Extract the [x, y] coordinate from the center of the cell holding the provided text.  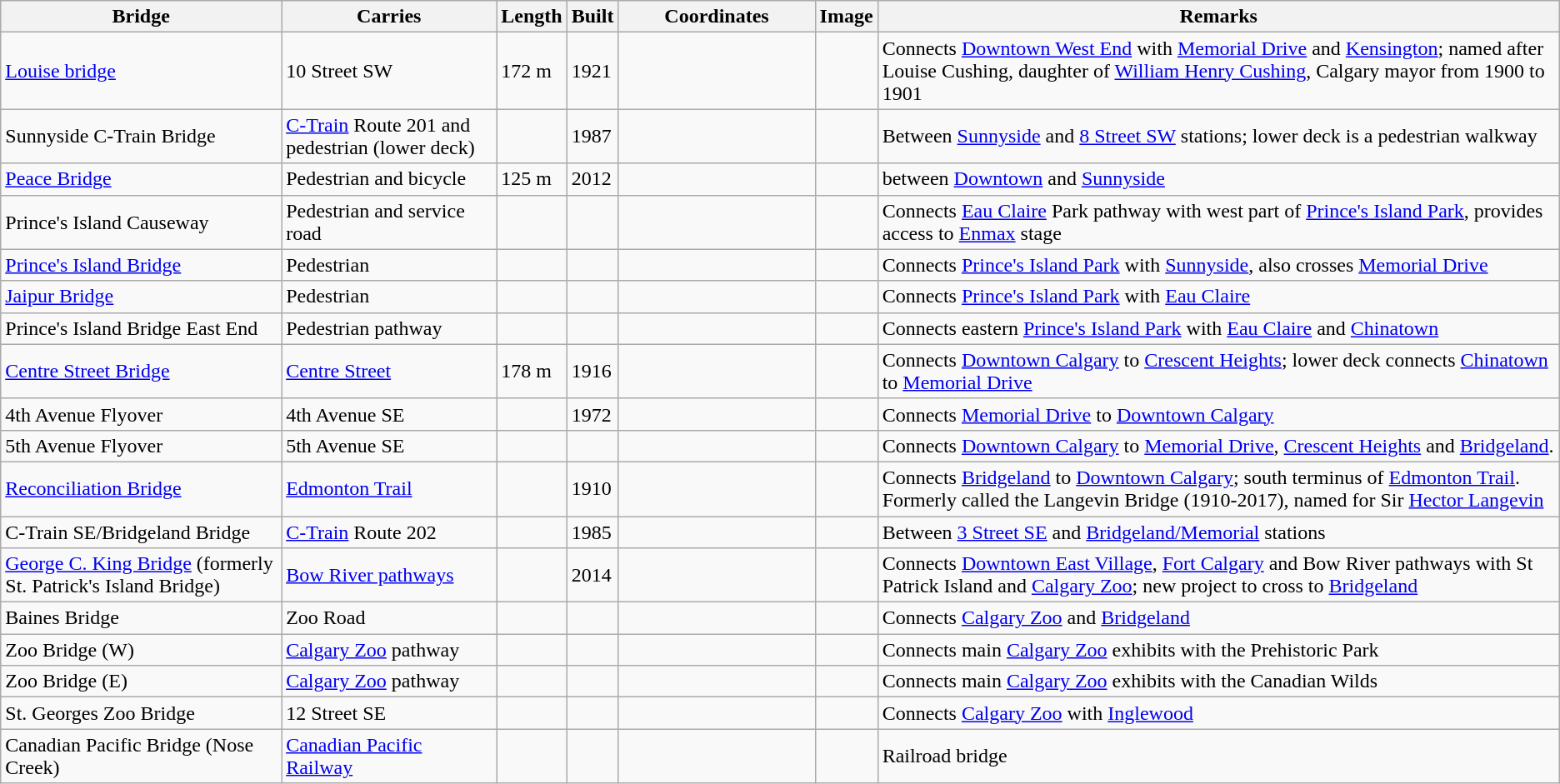
Length [532, 17]
1921 [592, 71]
Canadian Pacific Railway [389, 757]
1985 [592, 532]
Image [847, 17]
Connects Calgary Zoo with Inglewood [1218, 713]
Zoo Bridge (W) [142, 650]
Peace Bridge [142, 179]
Jaipur Bridge [142, 297]
4th Avenue Flyover [142, 414]
C-Train Route 202 [389, 532]
125 m [532, 179]
5th Avenue Flyover [142, 446]
Connects main Calgary Zoo exhibits with the Canadian Wilds [1218, 682]
St. Georges Zoo Bridge [142, 713]
10 Street SW [389, 71]
Centre Street [389, 372]
Connects Calgary Zoo and Bridgeland [1218, 618]
Baines Bridge [142, 618]
Reconciliation Bridge [142, 488]
Connects Eau Claire Park pathway with west part of Prince's Island Park, provides access to Enmax stage [1218, 222]
Pedestrian pathway [389, 328]
Remarks [1218, 17]
Built [592, 17]
Between 3 Street SE and Bridgeland/Memorial stations [1218, 532]
Prince's Island Bridge East End [142, 328]
Pedestrian and bicycle [389, 179]
2014 [592, 575]
Bow River pathways [389, 575]
Zoo Bridge (E) [142, 682]
Carries [389, 17]
2012 [592, 179]
C-Train SE/Bridgeland Bridge [142, 532]
Pedestrian and service road [389, 222]
1972 [592, 414]
Prince's Island Bridge [142, 265]
Connects main Calgary Zoo exhibits with the Prehistoric Park [1218, 650]
Louise bridge [142, 71]
Connects Memorial Drive to Downtown Calgary [1218, 414]
Connects Prince's Island Park with Sunnyside, also crosses Memorial Drive [1218, 265]
Centre Street Bridge [142, 372]
C-Train Route 201 and pedestrian (lower deck) [389, 137]
Connects Downtown Calgary to Memorial Drive, Crescent Heights and Bridgeland. [1218, 446]
1916 [592, 372]
Connects eastern Prince's Island Park with Eau Claire and Chinatown [1218, 328]
Connects Prince's Island Park with Eau Claire [1218, 297]
1910 [592, 488]
172 m [532, 71]
George C. King Bridge (formerly St. Patrick's Island Bridge) [142, 575]
Connects Downtown East Village, Fort Calgary and Bow River pathways with St Patrick Island and Calgary Zoo; new project to cross to Bridgeland [1218, 575]
12 Street SE [389, 713]
4th Avenue SE [389, 414]
between Downtown and Sunnyside [1218, 179]
Prince's Island Causeway [142, 222]
1987 [592, 137]
Between Sunnyside and 8 Street SW stations; lower deck is a pedestrian walkway [1218, 137]
Zoo Road [389, 618]
Connects Downtown Calgary to Crescent Heights; lower deck connects Chinatown to Memorial Drive [1218, 372]
Canadian Pacific Bridge (Nose Creek) [142, 757]
5th Avenue SE [389, 446]
Railroad bridge [1218, 757]
178 m [532, 372]
Coordinates [717, 17]
Edmonton Trail [389, 488]
Sunnyside C-Train Bridge [142, 137]
Bridge [142, 17]
